Locate the cell with the specified text and output its (X, Y) center coordinate. 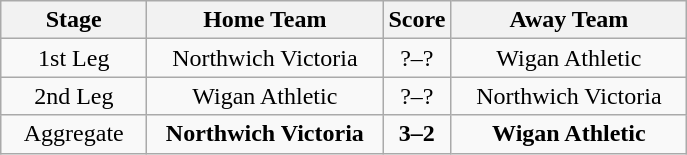
3–2 (417, 134)
Home Team (265, 20)
2nd Leg (74, 96)
Away Team (569, 20)
Aggregate (74, 134)
Score (417, 20)
1st Leg (74, 58)
Stage (74, 20)
